Provide the (X, Y) coordinate of the cell's center where the given text is located.  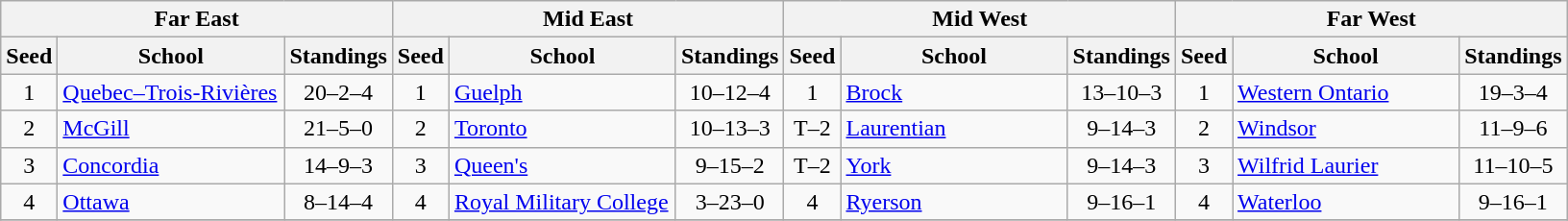
Windsor (1346, 129)
Mid West (980, 19)
Wilfrid Laurier (1346, 165)
11–10–5 (1513, 165)
Ryerson (954, 202)
Guelph (562, 92)
8–14–4 (338, 202)
York (954, 165)
3–23–0 (729, 202)
Royal Military College (562, 202)
Brock (954, 92)
10–12–4 (729, 92)
10–13–3 (729, 129)
Ottawa (171, 202)
Mid East (588, 19)
Far West (1371, 19)
9–15–2 (729, 165)
Far East (197, 19)
Waterloo (1346, 202)
Toronto (562, 129)
Concordia (171, 165)
Laurentian (954, 129)
Western Ontario (1346, 92)
Queen's (562, 165)
19–3–4 (1513, 92)
14–9–3 (338, 165)
21–5–0 (338, 129)
13–10–3 (1121, 92)
11–9–6 (1513, 129)
20–2–4 (338, 92)
McGill (171, 129)
Quebec–Trois-Rivières (171, 92)
